Capture the cell that displays the provided text and extract its [X, Y] central coordinate. 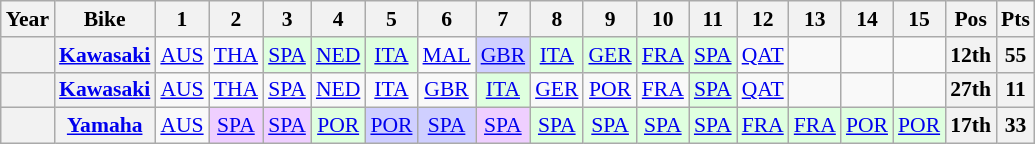
27th [970, 90]
7 [504, 19]
5 [391, 19]
4 [338, 19]
1 [182, 19]
9 [610, 19]
13 [815, 19]
33 [1016, 126]
Bike [104, 19]
MAL [447, 55]
10 [663, 19]
6 [447, 19]
Pts [1016, 19]
Yamaha [104, 126]
12 [763, 19]
14 [867, 19]
55 [1016, 55]
12th [970, 55]
Pos [970, 19]
15 [919, 19]
3 [287, 19]
2 [236, 19]
17th [970, 126]
Year [28, 19]
8 [556, 19]
